Provide the [X, Y] coordinate of the cell's center where the given text is located.  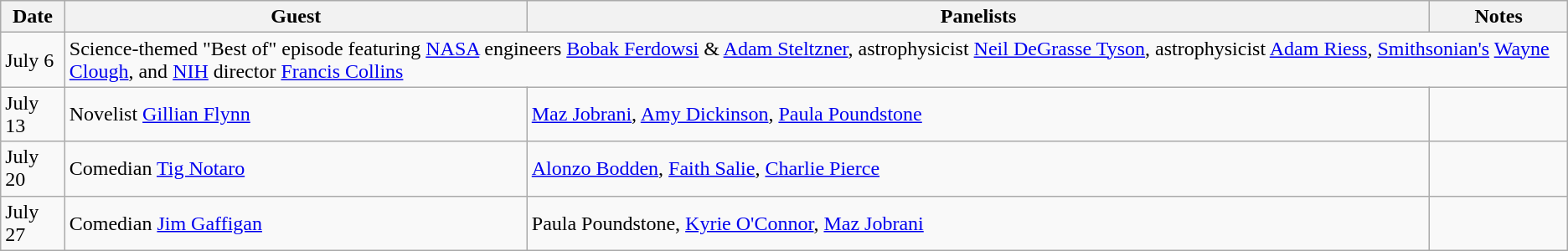
Guest [296, 17]
Panelists [978, 17]
Comedian Tig Notaro [296, 169]
Maz Jobrani, Amy Dickinson, Paula Poundstone [978, 114]
Comedian Jim Gaffigan [296, 223]
Paula Poundstone, Kyrie O'Connor, Maz Jobrani [978, 223]
Novelist Gillian Flynn [296, 114]
Date [33, 17]
Notes [1498, 17]
July 20 [33, 169]
July 6 [33, 60]
July 13 [33, 114]
July 27 [33, 223]
Alonzo Bodden, Faith Salie, Charlie Pierce [978, 169]
